Output the [X, Y] coordinate of the center of the cell containing the given text.  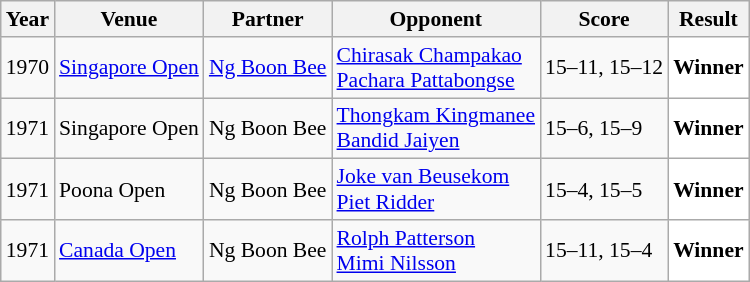
Thongkam Kingmanee Bandid Jaiyen [436, 128]
Chirasak Champakao Pachara Pattabongse [436, 68]
Score [604, 19]
Year [28, 19]
Partner [268, 19]
Venue [129, 19]
1970 [28, 68]
Poona Open [129, 190]
Rolph Patterson Mimi Nilsson [436, 250]
15–11, 15–12 [604, 68]
Joke van Beusekom Piet Ridder [436, 190]
Opponent [436, 19]
Result [708, 19]
15–4, 15–5 [604, 190]
15–11, 15–4 [604, 250]
15–6, 15–9 [604, 128]
Canada Open [129, 250]
